Scan for the cell matching the given text and deliver its [X, Y] coordinate at center. 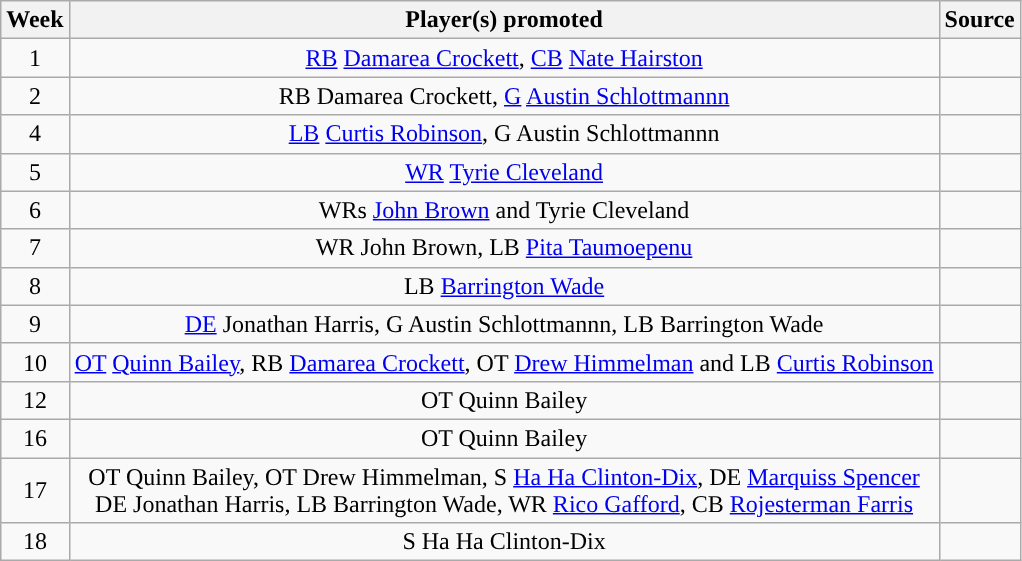
8 [35, 286]
17 [35, 490]
9 [35, 324]
LB Barrington Wade [504, 286]
6 [35, 210]
Player(s) promoted [504, 20]
Week [35, 20]
1 [35, 58]
S Ha Ha Clinton-Dix [504, 542]
WRs John Brown and Tyrie Cleveland [504, 210]
WR John Brown, LB Pita Taumoepenu [504, 248]
DE Jonathan Harris, G Austin Schlottmannn, LB Barrington Wade [504, 324]
5 [35, 172]
OT Quinn Bailey, RB Damarea Crockett, OT Drew Himmelman and LB Curtis Robinson [504, 362]
4 [35, 134]
WR Tyrie Cleveland [504, 172]
Source [980, 20]
10 [35, 362]
16 [35, 438]
RB Damarea Crockett, G Austin Schlottmannn [504, 96]
2 [35, 96]
LB Curtis Robinson, G Austin Schlottmannn [504, 134]
18 [35, 542]
12 [35, 400]
RB Damarea Crockett, CB Nate Hairston [504, 58]
7 [35, 248]
